Capture the cell that displays the provided text and extract its [x, y] central coordinate. 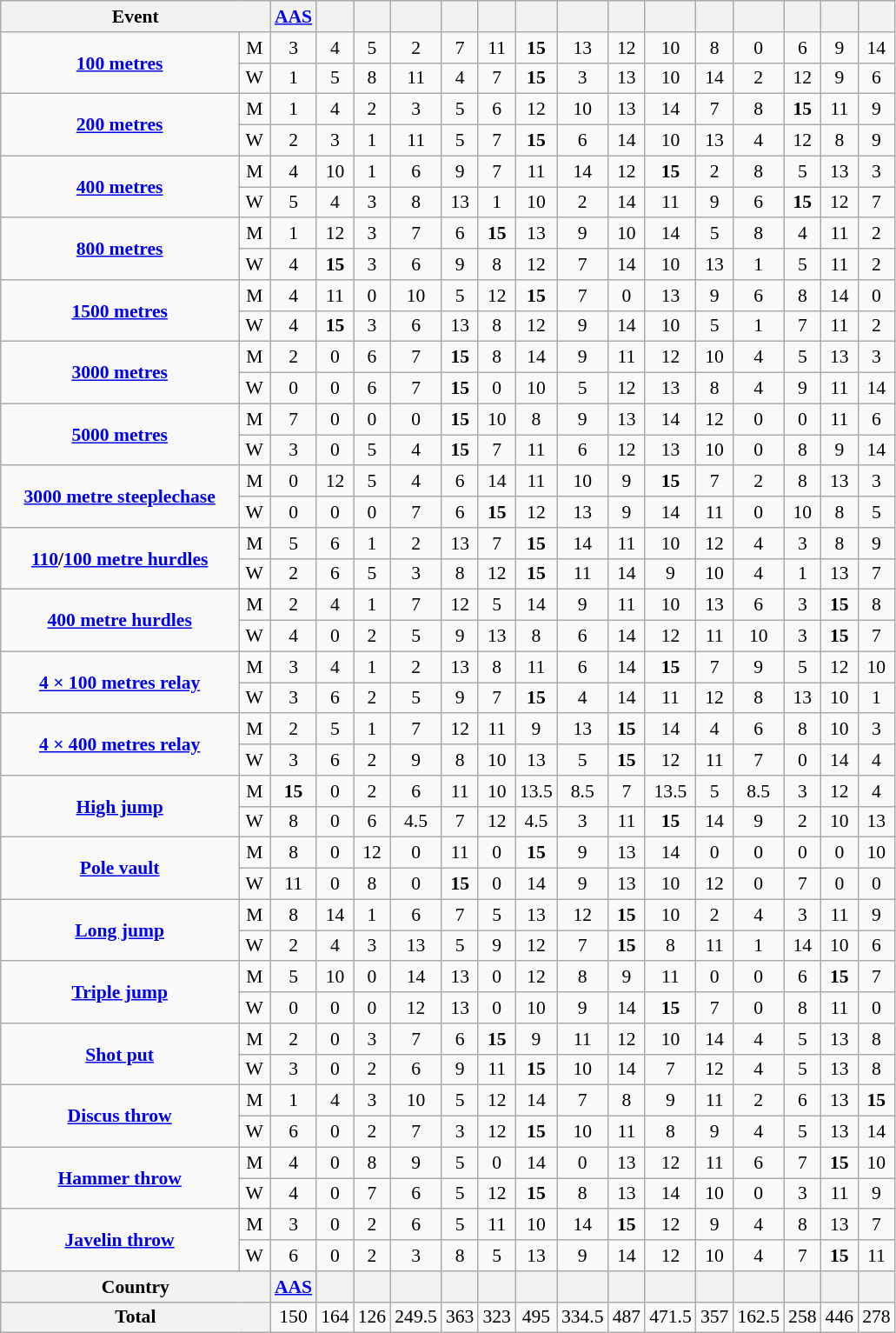
334.5 [582, 1317]
471.5 [671, 1317]
Hammer throw [120, 1177]
110/100 metre hurdles [120, 558]
164 [335, 1317]
800 metres [120, 249]
400 metres [120, 186]
Long jump [120, 930]
162.5 [758, 1317]
446 [840, 1317]
363 [461, 1317]
Total [136, 1317]
5000 metres [120, 435]
200 metres [120, 125]
249.5 [415, 1317]
1500 metres [120, 311]
Country [136, 1287]
Pole vault [120, 868]
150 [294, 1317]
278 [876, 1317]
High jump [120, 807]
357 [714, 1317]
495 [536, 1317]
3000 metre steeplechase [120, 497]
126 [372, 1317]
258 [803, 1317]
Shot put [120, 1054]
487 [627, 1317]
400 metre hurdles [120, 621]
Discus throw [120, 1116]
4 × 100 metres relay [120, 682]
3000 metres [120, 372]
Event [136, 17]
Javelin throw [120, 1240]
4 × 400 metres relay [120, 744]
100 metres [120, 63]
Triple jump [120, 993]
323 [497, 1317]
